Capture the cell that displays the provided text and extract its (X, Y) central coordinate. 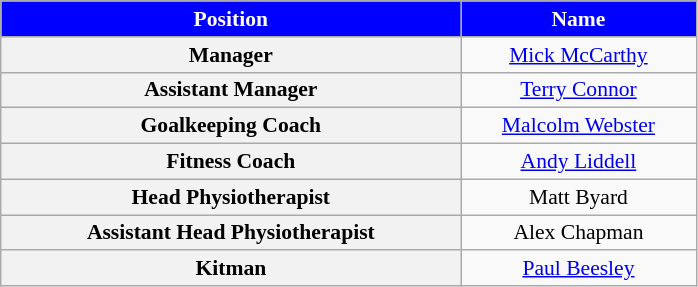
Assistant Manager (231, 90)
Andy Liddell (578, 162)
Name (578, 19)
Paul Beesley (578, 269)
Goalkeeping Coach (231, 126)
Manager (231, 55)
Kitman (231, 269)
Malcolm Webster (578, 126)
Position (231, 19)
Terry Connor (578, 90)
Matt Byard (578, 197)
Alex Chapman (578, 233)
Head Physiotherapist (231, 197)
Assistant Head Physiotherapist (231, 233)
Fitness Coach (231, 162)
Mick McCarthy (578, 55)
